Determine the (X, Y) coordinate at the center of the cell enclosing the given text.  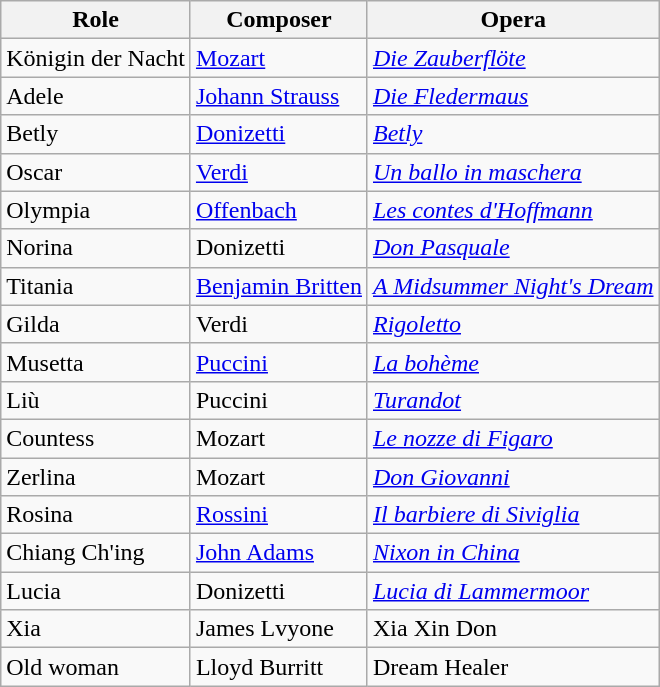
Die Fledermaus (513, 96)
Lloyd Burritt (278, 667)
Nixon in China (513, 553)
Titania (96, 286)
Opera (513, 20)
Don Pasquale (513, 248)
John Adams (278, 553)
Composer (278, 20)
Don Giovanni (513, 477)
Oscar (96, 172)
Offenbach (278, 210)
Rosina (96, 515)
Gilda (96, 324)
Olympia (96, 210)
Old woman (96, 667)
Die Zauberflöte (513, 58)
Rigoletto (513, 324)
Lucia di Lammermoor (513, 591)
Turandot (513, 400)
Les contes d'Hoffmann (513, 210)
Norina (96, 248)
Xia Xin Don (513, 629)
Chiang Ch'ing (96, 553)
Benjamin Britten (278, 286)
Zerlina (96, 477)
Xia (96, 629)
La bohème (513, 362)
James Lvyone (278, 629)
Countess (96, 438)
Rossini (278, 515)
Musetta (96, 362)
Il barbiere di Siviglia (513, 515)
Johann Strauss (278, 96)
Dream Healer (513, 667)
Liù (96, 400)
Le nozze di Figaro (513, 438)
Role (96, 20)
Adele (96, 96)
Lucia (96, 591)
A Midsummer Night's Dream (513, 286)
Un ballo in maschera (513, 172)
Königin der Nacht (96, 58)
